Capture the cell that displays the provided text and extract its (X, Y) central coordinate. 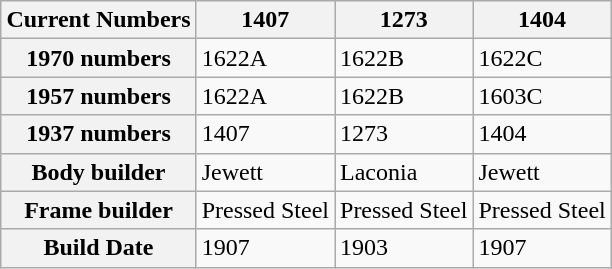
1957 numbers (98, 96)
1937 numbers (98, 134)
Current Numbers (98, 20)
Body builder (98, 172)
1603C (542, 96)
1903 (403, 248)
1622C (542, 58)
Build Date (98, 248)
Laconia (403, 172)
Frame builder (98, 210)
1970 numbers (98, 58)
